Search for the cell housing the specified text and yield its [X, Y] center coordinate. 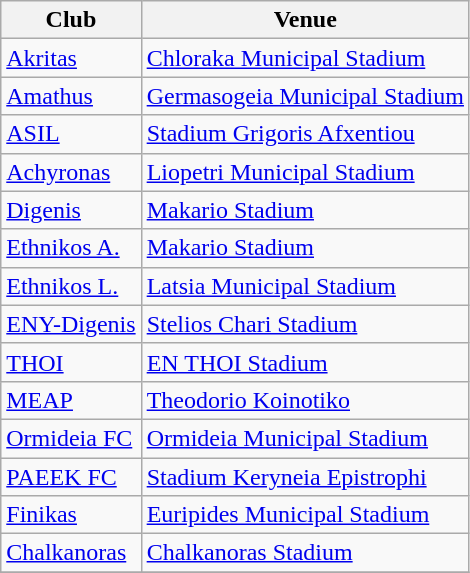
MEAP [71, 400]
Akritas [71, 58]
Chloraka Municipal Stadium [305, 58]
Achyronas [71, 172]
Liopetri Municipal Stadium [305, 172]
Chalkanoras [71, 553]
Theodorio Koinotiko [305, 400]
Stadium Keryneia Epistrophi [305, 477]
Finikas [71, 515]
Germasogeia Municipal Stadium [305, 96]
Ormideia Municipal Stadium [305, 438]
ENY-Digenis [71, 324]
Amathus [71, 96]
Digenis [71, 210]
Ethnikos A. [71, 248]
PAEEK FC [71, 477]
Ormideia FC [71, 438]
Chalkanoras Stadium [305, 553]
EN THOI Stadium [305, 362]
ASIL [71, 134]
Stelios Chari Stadium [305, 324]
THOI [71, 362]
Ethnikos L. [71, 286]
Stadium Grigoris Afxentiou [305, 134]
Euripides Municipal Stadium [305, 515]
Club [71, 20]
Venue [305, 20]
Latsia Municipal Stadium [305, 286]
